Locate the cell with the specified text and output its [X, Y] center coordinate. 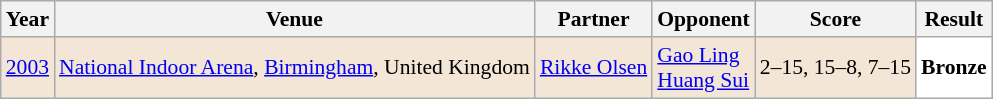
Score [836, 19]
Year [28, 19]
2003 [28, 68]
Gao Ling Huang Sui [704, 68]
Bronze [954, 68]
Result [954, 19]
Venue [294, 19]
Rikke Olsen [594, 68]
National Indoor Arena, Birmingham, United Kingdom [294, 68]
2–15, 15–8, 7–15 [836, 68]
Opponent [704, 19]
Partner [594, 19]
